Provide the [X, Y] coordinate of the cell's center where the given text is located.  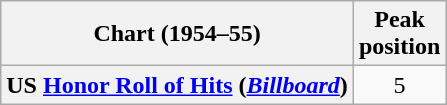
Chart (1954–55) [178, 34]
US Honor Roll of Hits (Billboard) [178, 85]
5 [399, 85]
Peakposition [399, 34]
